Capture the cell that displays the provided text and extract its (X, Y) central coordinate. 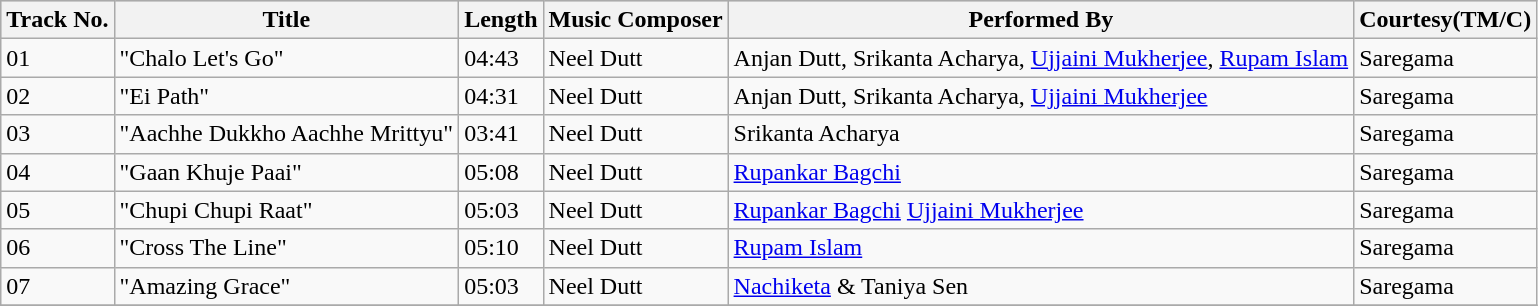
07 (58, 286)
06 (58, 248)
03 (58, 134)
Length (501, 20)
05:08 (501, 172)
02 (58, 96)
"Gaan Khuje Paai" (286, 172)
Srikanta Acharya (1041, 134)
04:43 (501, 58)
Rupam Islam (1041, 248)
Anjan Dutt, Srikanta Acharya, Ujjaini Mukherjee (1041, 96)
04:31 (501, 96)
03:41 (501, 134)
Courtesy(TM/C) (1446, 20)
"Amazing Grace" (286, 286)
Anjan Dutt, Srikanta Acharya, Ujjaini Mukherjee, Rupam Islam (1041, 58)
"Aachhe Dukkho Aachhe Mrittyu" (286, 134)
"Cross The Line" (286, 248)
Rupankar Bagchi Ujjaini Mukherjee (1041, 210)
05:10 (501, 248)
01 (58, 58)
Performed By (1041, 20)
Music Composer (636, 20)
"Chalo Let's Go" (286, 58)
"Chupi Chupi Raat" (286, 210)
05 (58, 210)
04 (58, 172)
Title (286, 20)
"Ei Path" (286, 96)
Nachiketa & Taniya Sen (1041, 286)
Track No. (58, 20)
Rupankar Bagchi (1041, 172)
